Provide the (x, y) coordinate of the cell's center where the given text is located.  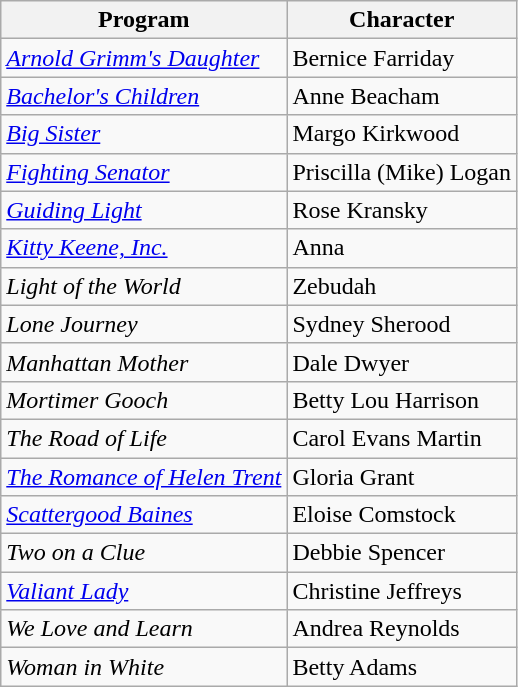
The Romance of Helen Trent (144, 477)
Anne Beacham (402, 96)
Priscilla (Mike) Logan (402, 172)
Lone Journey (144, 324)
Bachelor's Children (144, 96)
The Road of Life (144, 438)
Zebudah (402, 286)
Big Sister (144, 134)
Debbie Spencer (402, 553)
Guiding Light (144, 210)
Eloise Comstock (402, 515)
We Love and Learn (144, 629)
Fighting Senator (144, 172)
Anna (402, 248)
Sydney Sherood (402, 324)
Two on a Clue (144, 553)
Andrea Reynolds (402, 629)
Rose Kransky (402, 210)
Carol Evans Martin (402, 438)
Light of the World (144, 286)
Manhattan Mother (144, 362)
Betty Lou Harrison (402, 400)
Character (402, 20)
Dale Dwyer (402, 362)
Arnold Grimm's Daughter (144, 58)
Scattergood Baines (144, 515)
Christine Jeffreys (402, 591)
Mortimer Gooch (144, 400)
Woman in White (144, 667)
Kitty Keene, Inc. (144, 248)
Betty Adams (402, 667)
Valiant Lady (144, 591)
Program (144, 20)
Margo Kirkwood (402, 134)
Bernice Farriday (402, 58)
Gloria Grant (402, 477)
